Find where the given text appears and provide that cell's center as (X, Y) coordinate. 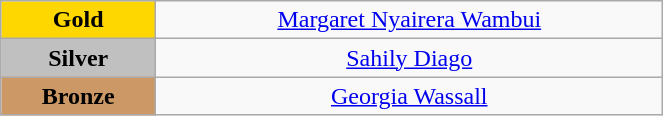
Gold (78, 20)
Silver (78, 58)
Bronze (78, 96)
Georgia Wassall (410, 96)
Sahily Diago (410, 58)
Margaret Nyairera Wambui (410, 20)
